Output the [x, y] coordinate of the center of the cell containing the given text.  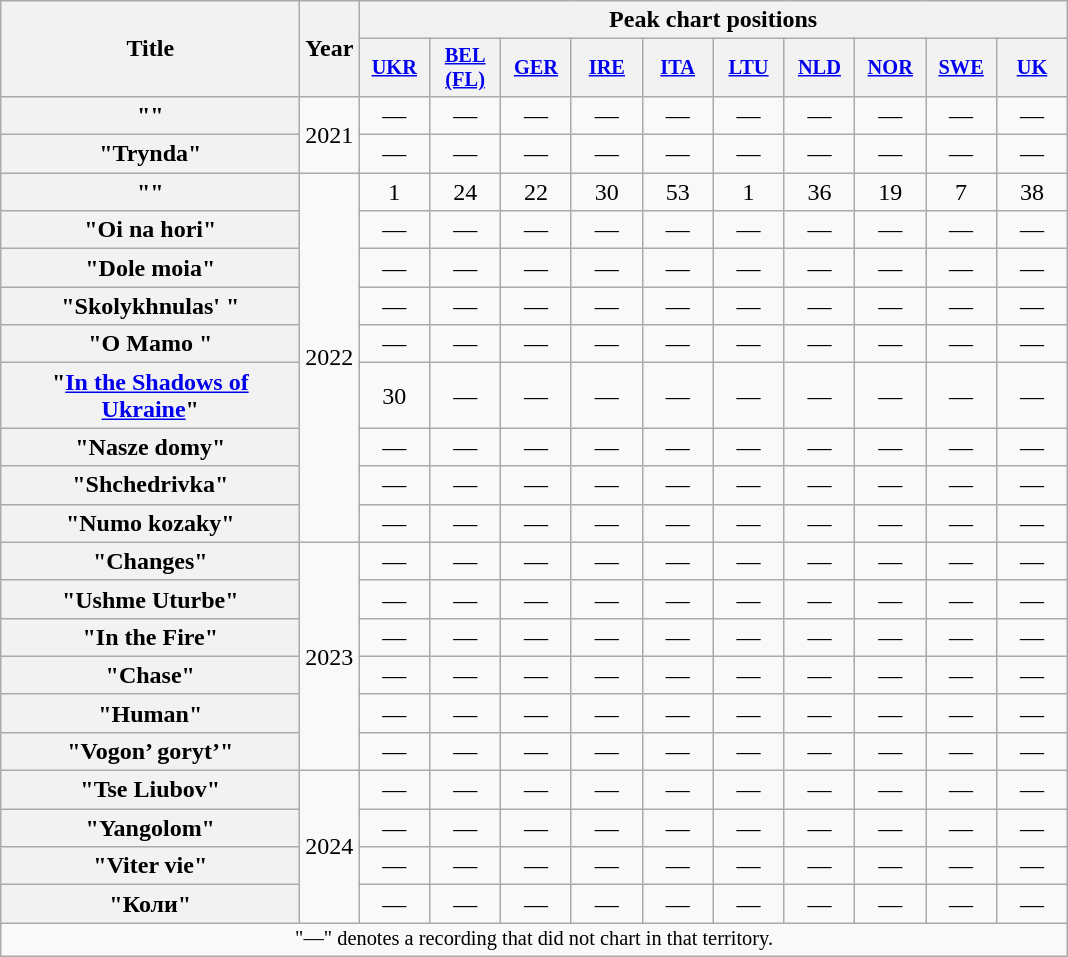
"In the Fire" [150, 637]
Peak chart positions [714, 20]
"Oi na hori" [150, 230]
2022 [330, 358]
UKR [394, 68]
"Ushme Uturbe" [150, 599]
"Nasze domy" [150, 447]
"Trynda" [150, 154]
"Chase" [150, 675]
2023 [330, 656]
24 [466, 192]
ITA [678, 68]
NLD [820, 68]
"—" denotes a recording that did not chart in that territory. [534, 940]
"Viter vie" [150, 866]
"Коли" [150, 904]
"In the Shadows of Ukraine" [150, 396]
UK [1032, 68]
"O Mamo " [150, 344]
7 [962, 192]
Title [150, 49]
"Skolykhnulas' " [150, 306]
38 [1032, 192]
22 [536, 192]
"Dole moia" [150, 268]
LTU [748, 68]
"Human" [150, 713]
IRE [606, 68]
Year [330, 49]
BEL(FL) [466, 68]
"Vogon’ goryt’" [150, 751]
2021 [330, 134]
53 [678, 192]
NOR [890, 68]
19 [890, 192]
GER [536, 68]
2024 [330, 847]
"Changes" [150, 561]
36 [820, 192]
SWE [962, 68]
"Shchedrivka" [150, 485]
"Yangolom" [150, 828]
"Tse Liubov" [150, 790]
"Numo kozaky" [150, 523]
